Search for the cell housing the specified text and yield its [x, y] center coordinate. 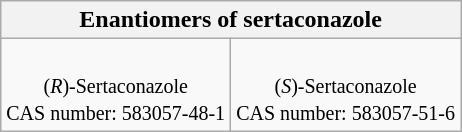
(R)-SertaconazoleCAS number: 583057-48-1 [116, 85]
Enantiomers of sertaconazole [231, 20]
(S)-SertaconazoleCAS number: 583057-51-6 [346, 85]
